From the cell containing the given text, extract its center point as [X, Y] coordinate. 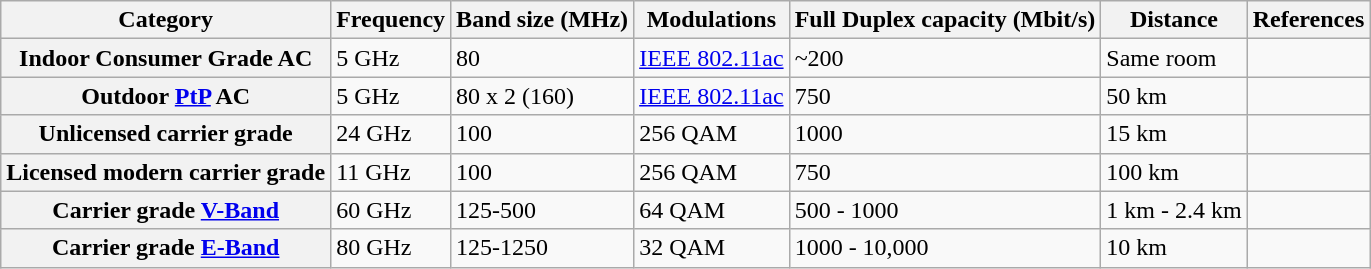
Indoor Consumer Grade AC [166, 58]
Same room [1174, 58]
11 GHz [391, 172]
1000 - 10,000 [945, 248]
~200 [945, 58]
64 QAM [712, 210]
Modulations [712, 20]
100 km [1174, 172]
Outdoor PtP AC [166, 96]
125-500 [542, 210]
500 - 1000 [945, 210]
Carrier grade E-Band [166, 248]
10 km [1174, 248]
24 GHz [391, 134]
Licensed modern carrier grade [166, 172]
Full Duplex capacity (Mbit/s) [945, 20]
1000 [945, 134]
32 QAM [712, 248]
125-1250 [542, 248]
References [1308, 20]
1 km - 2.4 km [1174, 210]
Carrier grade V-Band [166, 210]
Category [166, 20]
60 GHz [391, 210]
50 km [1174, 96]
Unlicensed carrier grade [166, 134]
Frequency [391, 20]
80 GHz [391, 248]
Band size (MHz) [542, 20]
80 [542, 58]
Distance [1174, 20]
15 km [1174, 134]
80 x 2 (160) [542, 96]
